Locate the cell with the specified text and output its [X, Y] center coordinate. 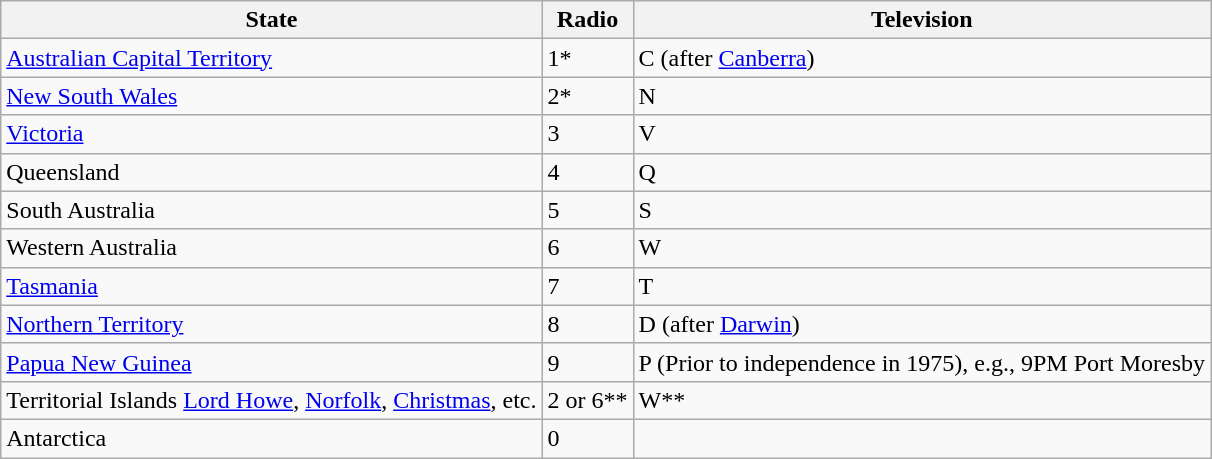
0 [588, 438]
New South Wales [272, 96]
D (after Darwin) [922, 324]
Papua New Guinea [272, 362]
8 [588, 324]
W** [922, 400]
Television [922, 20]
Q [922, 172]
P (Prior to independence in 1975), e.g., 9PM Port Moresby [922, 362]
Antarctica [272, 438]
5 [588, 210]
2 or 6** [588, 400]
Western Australia [272, 248]
Tasmania [272, 286]
W [922, 248]
Northern Territory [272, 324]
Queensland [272, 172]
Australian Capital Territory [272, 58]
6 [588, 248]
S [922, 210]
2* [588, 96]
7 [588, 286]
N [922, 96]
4 [588, 172]
1* [588, 58]
Territorial Islands Lord Howe, Norfolk, Christmas, etc. [272, 400]
South Australia [272, 210]
Radio [588, 20]
C (after Canberra) [922, 58]
State [272, 20]
3 [588, 134]
T [922, 286]
V [922, 134]
Victoria [272, 134]
9 [588, 362]
